Determine the (X, Y) coordinate at the center of the cell enclosing the given text.  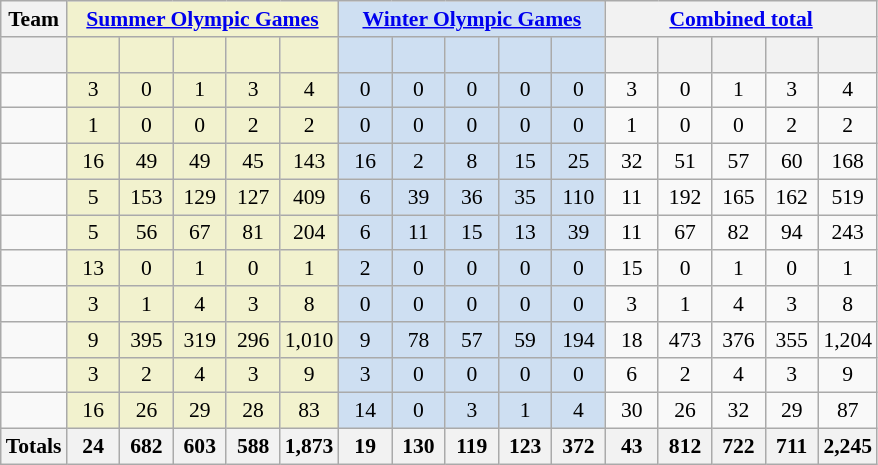
722 (738, 446)
130 (418, 446)
143 (310, 161)
192 (684, 197)
30 (632, 411)
376 (738, 339)
588 (252, 446)
94 (792, 232)
165 (738, 197)
1,204 (848, 339)
395 (146, 339)
35 (524, 197)
28 (252, 411)
24 (92, 446)
119 (472, 446)
129 (200, 197)
83 (310, 411)
60 (792, 161)
56 (146, 232)
25 (578, 161)
1,010 (310, 339)
110 (578, 197)
711 (792, 446)
19 (364, 446)
Summer Olympic Games (202, 19)
204 (310, 232)
1,873 (310, 446)
Totals (34, 446)
18 (632, 339)
78 (418, 339)
168 (848, 161)
14 (364, 411)
153 (146, 197)
812 (684, 446)
296 (252, 339)
82 (738, 232)
36 (472, 197)
319 (200, 339)
409 (310, 197)
2,245 (848, 446)
59 (524, 339)
162 (792, 197)
123 (524, 446)
51 (684, 161)
519 (848, 197)
43 (632, 446)
127 (252, 197)
682 (146, 446)
Winter Olympic Games (472, 19)
Combined total (741, 19)
81 (252, 232)
355 (792, 339)
372 (578, 446)
Team (34, 19)
243 (848, 232)
473 (684, 339)
194 (578, 339)
45 (252, 161)
603 (200, 446)
87 (848, 411)
